Pinpoint the cell where the given text exists, returning its [X, Y] midpoint coordinate. 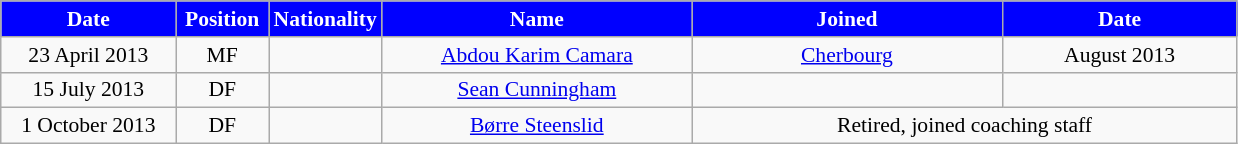
Joined [847, 19]
Abdou Karim Camara [537, 55]
Cherbourg [847, 55]
Børre Steenslid [537, 126]
Sean Cunningham [537, 90]
Retired, joined coaching staff [964, 126]
August 2013 [1120, 55]
Name [537, 19]
23 April 2013 [88, 55]
15 July 2013 [88, 90]
Position [222, 19]
MF [222, 55]
1 October 2013 [88, 126]
Nationality [324, 19]
